Capture the cell that displays the provided text and extract its [X, Y] central coordinate. 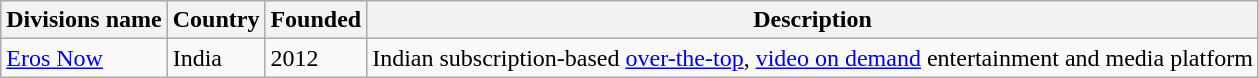
Indian subscription-based over-the-top, video on demand entertainment and media platform [813, 58]
Description [813, 20]
Divisions name [84, 20]
2012 [316, 58]
Founded [316, 20]
Country [216, 20]
Eros Now [84, 58]
India [216, 58]
